Scan for the cell matching the given text and deliver its (X, Y) coordinate at center. 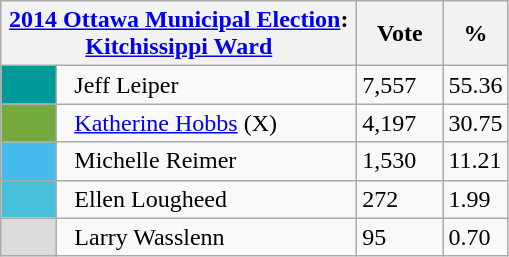
55.36 (476, 85)
4,197 (400, 123)
Vote (400, 34)
30.75 (476, 123)
11.21 (476, 161)
Jeff Leiper (207, 85)
1.99 (476, 199)
Katherine Hobbs (X) (207, 123)
7,557 (400, 85)
1,530 (400, 161)
272 (400, 199)
0.70 (476, 237)
2014 Ottawa Municipal Election: Kitchissippi Ward (179, 34)
Ellen Lougheed (207, 199)
Larry Wasslenn (207, 237)
% (476, 34)
Michelle Reimer (207, 161)
95 (400, 237)
